From the cell containing the given text, extract its center point as [x, y] coordinate. 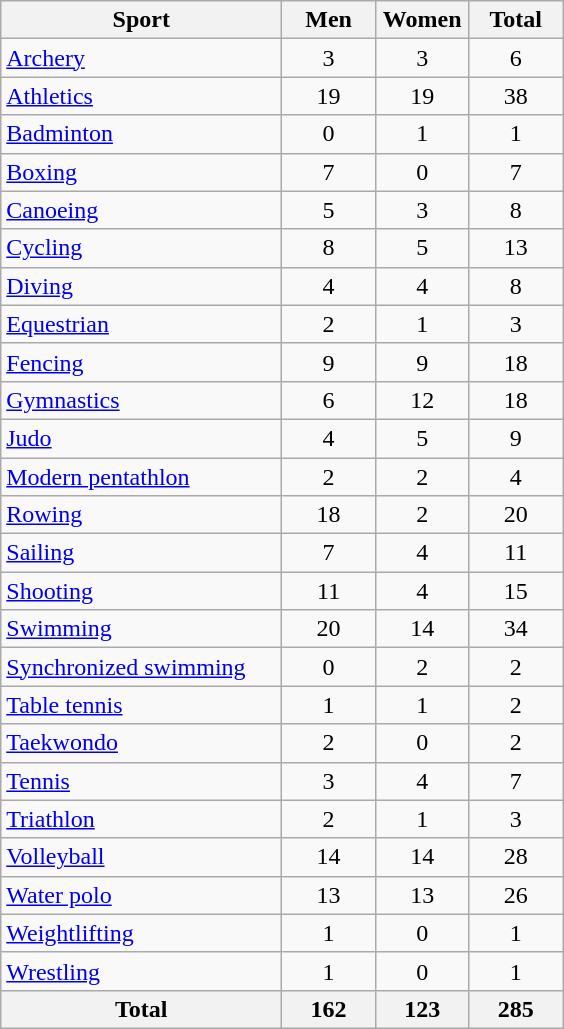
123 [422, 1009]
Archery [142, 58]
Canoeing [142, 210]
Tennis [142, 781]
Sailing [142, 553]
Boxing [142, 172]
Diving [142, 286]
Fencing [142, 362]
Equestrian [142, 324]
Weightlifting [142, 933]
28 [516, 857]
Badminton [142, 134]
Synchronized swimming [142, 667]
Judo [142, 438]
285 [516, 1009]
Cycling [142, 248]
Women [422, 20]
Modern pentathlon [142, 477]
Sport [142, 20]
Shooting [142, 591]
Table tennis [142, 705]
Men [329, 20]
Athletics [142, 96]
12 [422, 400]
Wrestling [142, 971]
Gymnastics [142, 400]
Taekwondo [142, 743]
162 [329, 1009]
38 [516, 96]
Volleyball [142, 857]
15 [516, 591]
Swimming [142, 629]
Rowing [142, 515]
Triathlon [142, 819]
34 [516, 629]
Water polo [142, 895]
26 [516, 895]
